Identify which cell holds the provided text, then report its (x, y) central coordinate. 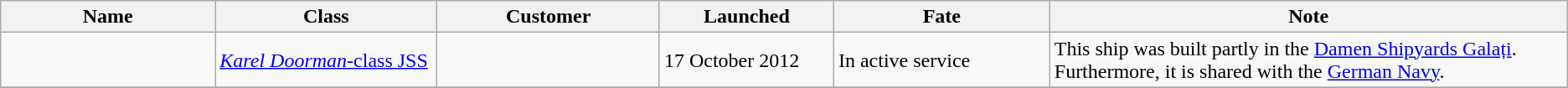
In active service (941, 60)
This ship was built partly in the Damen Shipyards Galați. Furthermore, it is shared with the German Navy. (1308, 60)
Launched (746, 17)
17 October 2012 (746, 60)
Customer (548, 17)
Fate (941, 17)
Note (1308, 17)
Name (108, 17)
Karel Doorman-class JSS (327, 60)
Class (327, 17)
